Return the (x, y) coordinate for the center point of the cell that contains the specified text.  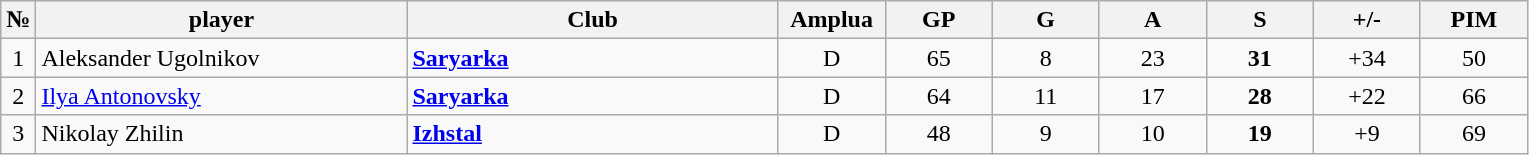
Izhstal (592, 134)
10 (1152, 134)
PIM (1474, 20)
+/- (1366, 20)
S (1260, 20)
65 (938, 58)
50 (1474, 58)
Aleksander Ugolnikov (222, 58)
A (1152, 20)
3 (18, 134)
8 (1046, 58)
+9 (1366, 134)
Nikolay Zhilin (222, 134)
Club (592, 20)
19 (1260, 134)
Ilya Antonovsky (222, 96)
+34 (1366, 58)
1 (18, 58)
player (222, 20)
GP (938, 20)
64 (938, 96)
17 (1152, 96)
11 (1046, 96)
69 (1474, 134)
23 (1152, 58)
Аmplua (832, 20)
G (1046, 20)
66 (1474, 96)
9 (1046, 134)
2 (18, 96)
48 (938, 134)
+22 (1366, 96)
28 (1260, 96)
31 (1260, 58)
№ (18, 20)
